Extract the (X, Y) coordinate from the center of the cell holding the provided text.  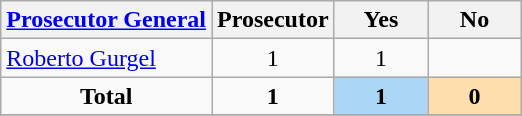
Total (106, 96)
Roberto Gurgel (106, 58)
Prosecutor General (106, 20)
0 (475, 96)
No (475, 20)
Prosecutor (274, 20)
Yes (381, 20)
